Provide the [x, y] coordinate of the cell's center where the given text is located.  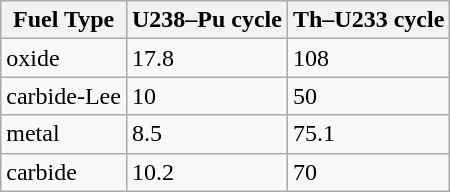
17.8 [206, 58]
75.1 [368, 134]
Th–U233 cycle [368, 20]
70 [368, 172]
10 [206, 96]
carbide-Lee [64, 96]
50 [368, 96]
108 [368, 58]
carbide [64, 172]
Fuel Type [64, 20]
metal [64, 134]
oxide [64, 58]
10.2 [206, 172]
8.5 [206, 134]
U238–Pu cycle [206, 20]
